Capture the cell that displays the provided text and extract its (X, Y) central coordinate. 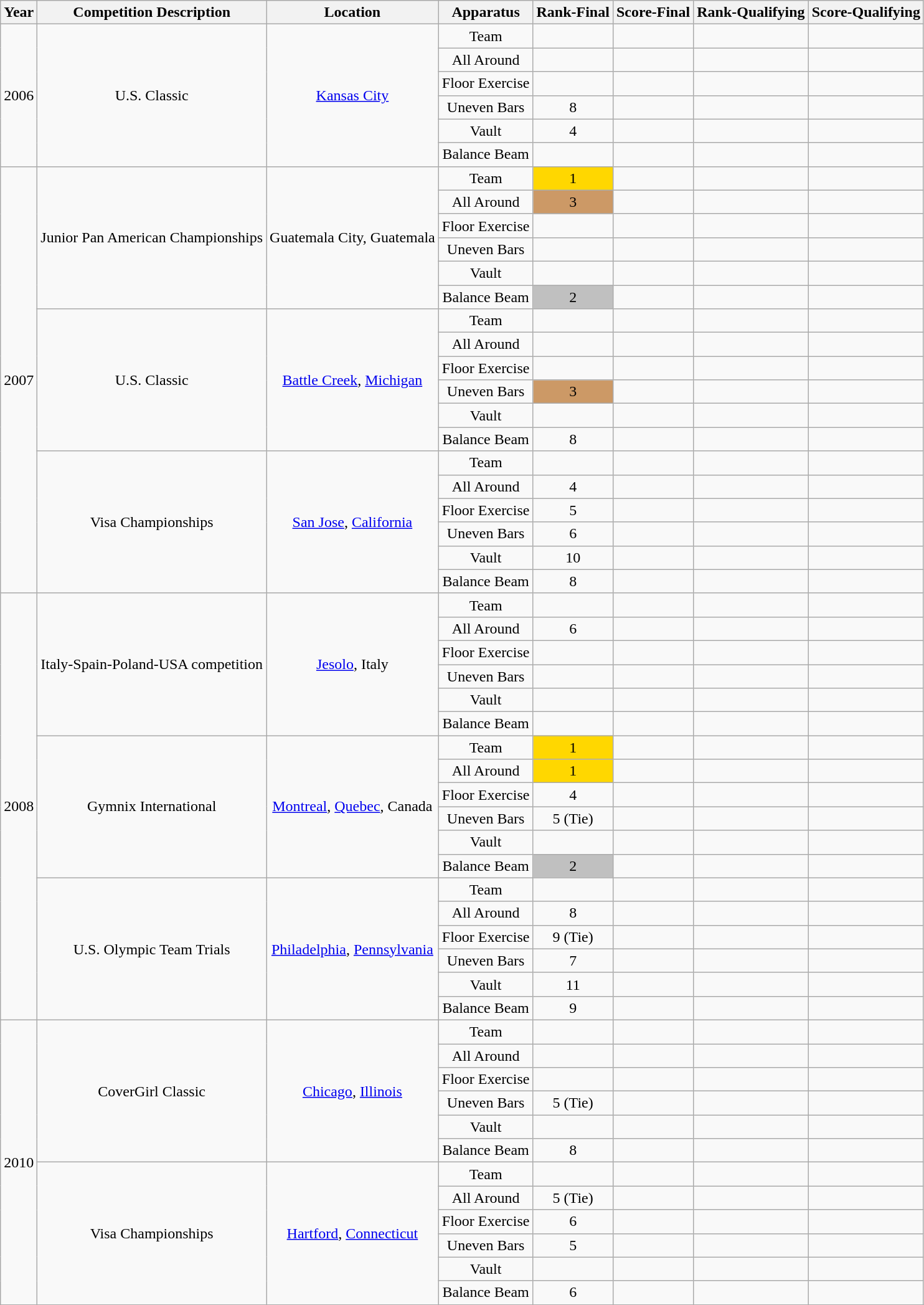
9 (573, 1008)
Battle Creek, Michigan (352, 380)
CoverGirl Classic (152, 1091)
9 (Tie) (573, 937)
10 (573, 558)
Competition Description (152, 12)
Score-Final (653, 12)
Hartford, Connecticut (352, 1233)
Gymnix International (152, 807)
Italy-Spain-Poland-USA competition (152, 664)
Rank-Final (573, 12)
2006 (19, 95)
Chicago, Illinois (352, 1091)
2008 (19, 806)
U.S. Olympic Team Trials (152, 949)
11 (573, 984)
Junior Pan American Championships (152, 237)
Guatemala City, Guatemala (352, 237)
Jesolo, Italy (352, 664)
San Jose, California (352, 522)
Montreal, Quebec, Canada (352, 807)
Philadelphia, Pennsylvania (352, 949)
Rank-Qualifying (751, 12)
Apparatus (486, 12)
Year (19, 12)
Kansas City (352, 95)
2010 (19, 1162)
Score-Qualifying (865, 12)
7 (573, 961)
2007 (19, 380)
Location (352, 12)
